Determine the (x, y) coordinate at the center of the cell enclosing the given text.  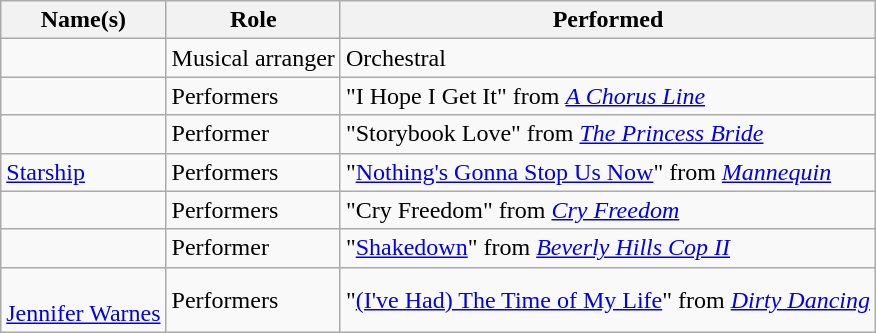
"Shakedown" from Beverly Hills Cop II (608, 248)
"Storybook Love" from The Princess Bride (608, 134)
"Nothing's Gonna Stop Us Now" from Mannequin (608, 172)
Name(s) (84, 20)
"I Hope I Get It" from A Chorus Line (608, 96)
"(I've Had) The Time of My Life" from Dirty Dancing (608, 300)
"Cry Freedom" from Cry Freedom (608, 210)
Performed (608, 20)
Musical arranger (253, 58)
Orchestral (608, 58)
Role (253, 20)
Starship (84, 172)
Jennifer Warnes (84, 300)
